From the cell containing the given text, extract its center point as (x, y) coordinate. 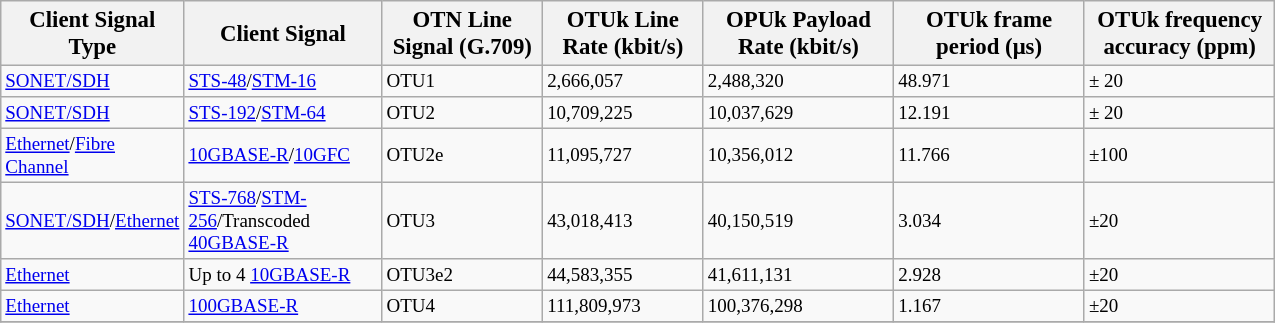
OTUk frequency accuracy (ppm) (1180, 34)
11,095,727 (624, 156)
10,356,012 (798, 156)
OTU3e2 (462, 275)
10GBASE-R/10GFC (283, 156)
2,488,320 (798, 82)
Client Signal Type (92, 34)
STS-48/STM-16 (283, 82)
3.034 (990, 222)
OTU2e (462, 156)
10,709,225 (624, 113)
OTU3 (462, 222)
40,150,519 (798, 222)
12.191 (990, 113)
2.928 (990, 275)
STS-768/STM-256/Transcoded 40GBASE-R (283, 222)
OTUk Line Rate (kbit/s) (624, 34)
11.766 (990, 156)
STS-192/STM-64 (283, 113)
41,611,131 (798, 275)
48.971 (990, 82)
OTUk frame period (μs) (990, 34)
OTU2 (462, 113)
100,376,298 (798, 307)
Up to 4 10GBASE-R (283, 275)
1.167 (990, 307)
43,018,413 (624, 222)
10,037,629 (798, 113)
OTN Line Signal (G.709) (462, 34)
OTU1 (462, 82)
±100 (1180, 156)
OTU4 (462, 307)
100GBASE-R (283, 307)
OPUk Payload Rate (kbit/s) (798, 34)
Client Signal (283, 34)
44,583,355 (624, 275)
2,666,057 (624, 82)
SONET/SDH/Ethernet (92, 222)
Ethernet/Fibre Channel (92, 156)
111,809,973 (624, 307)
